From the cell containing the given text, extract its center point as [X, Y] coordinate. 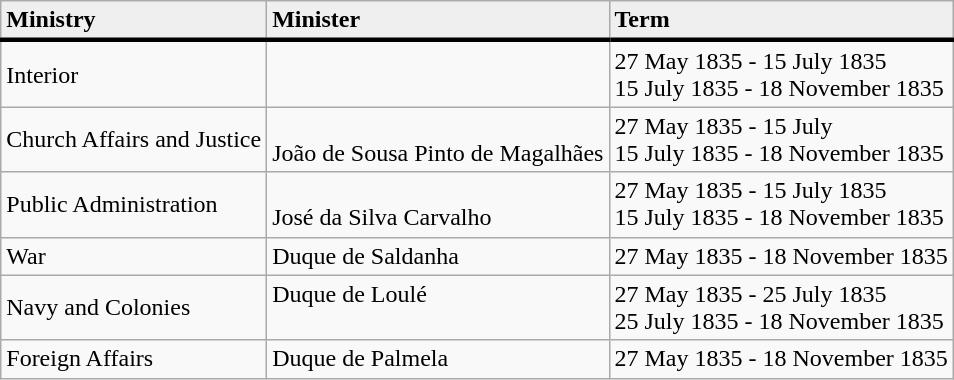
Duque de Saldanha [438, 256]
27 May 1835 - 25 July 1835 25 July 1835 - 18 November 1835 [781, 308]
27 May 1835 - 15 July15 July 1835 - 18 November 1835 [781, 140]
Public Administration [134, 204]
Duque de Loulé [438, 308]
Interior [134, 74]
Minister [438, 21]
Foreign Affairs [134, 359]
Term [781, 21]
Ministry [134, 21]
War [134, 256]
Church Affairs and Justice [134, 140]
José da Silva Carvalho [438, 204]
Duque de Palmela [438, 359]
Navy and Colonies [134, 308]
João de Sousa Pinto de Magalhães [438, 140]
